Scan for the cell matching the given text and deliver its [x, y] coordinate at center. 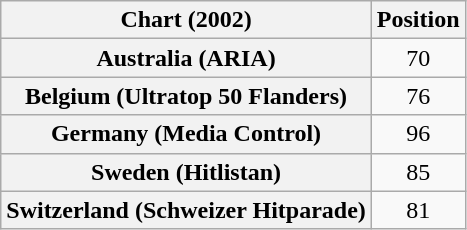
Switzerland (Schweizer Hitparade) [186, 210]
96 [418, 134]
Chart (2002) [186, 20]
Belgium (Ultratop 50 Flanders) [186, 96]
Position [418, 20]
76 [418, 96]
Sweden (Hitlistan) [186, 172]
Australia (ARIA) [186, 58]
85 [418, 172]
81 [418, 210]
Germany (Media Control) [186, 134]
70 [418, 58]
